Search for the cell housing the specified text and yield its [x, y] center coordinate. 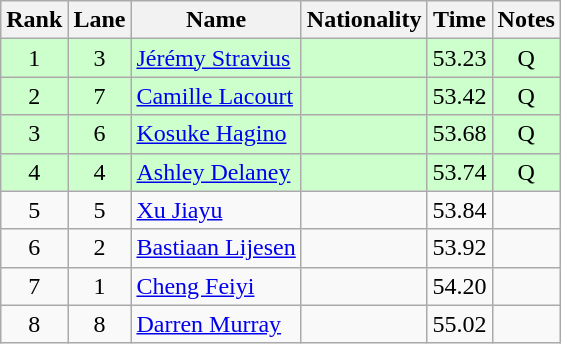
53.68 [460, 134]
Time [460, 20]
53.74 [460, 172]
Darren Murray [216, 324]
53.42 [460, 96]
55.02 [460, 324]
53.84 [460, 210]
Kosuke Hagino [216, 134]
53.23 [460, 58]
Jérémy Stravius [216, 58]
Cheng Feiyi [216, 286]
Nationality [364, 20]
53.92 [460, 248]
Lane [100, 20]
Notes [526, 20]
Xu Jiayu [216, 210]
54.20 [460, 286]
Camille Lacourt [216, 96]
Name [216, 20]
Bastiaan Lijesen [216, 248]
Ashley Delaney [216, 172]
Rank [34, 20]
